Pinpoint the cell where the given text exists, returning its (x, y) midpoint coordinate. 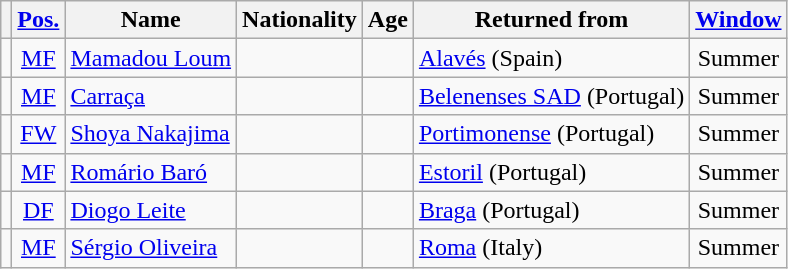
DF (38, 210)
FW (38, 134)
Braga (Portugal) (551, 210)
Window (738, 20)
Roma (Italy) (551, 248)
Belenenses SAD (Portugal) (551, 96)
Returned from (551, 20)
Romário Baró (151, 172)
Sérgio Oliveira (151, 248)
Pos. (38, 20)
Age (388, 20)
Portimonense (Portugal) (551, 134)
Mamadou Loum (151, 58)
Nationality (300, 20)
Carraça (151, 96)
Diogo Leite (151, 210)
Shoya Nakajima (151, 134)
Estoril (Portugal) (551, 172)
Alavés (Spain) (551, 58)
Name (151, 20)
